For the text-containing cell, return its midpoint in (x, y) coordinate format. 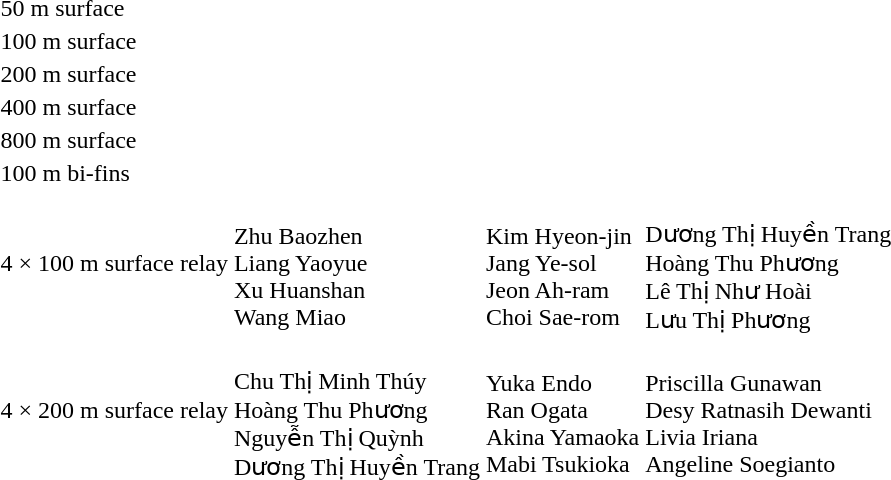
Zhu BaozhenLiang YaoyueXu HuanshanWang Miao (356, 263)
Kim Hyeon-jinJang Ye-solJeon Ah-ramChoi Sae-rom (562, 263)
